Extract the [X, Y] coordinate from the center of the cell holding the provided text.  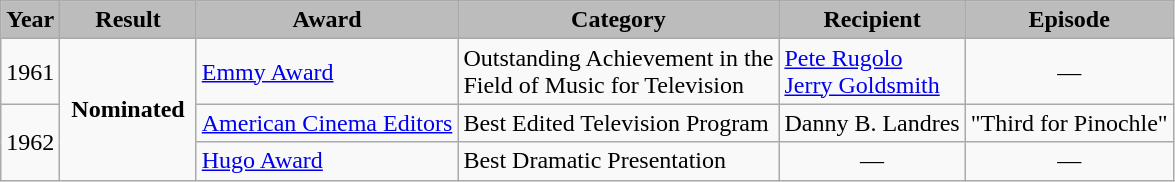
Year [30, 20]
Result [128, 20]
Emmy Award [327, 72]
Best Edited Television Program [618, 123]
American Cinema Editors [327, 123]
Hugo Award [327, 161]
Best Dramatic Presentation [618, 161]
Award [327, 20]
Category [618, 20]
Pete RugoloJerry Goldsmith [872, 72]
"Third for Pinochle" [1069, 123]
Episode [1069, 20]
Outstanding Achievement in theField of Music for Television [618, 72]
1961 [30, 72]
1962 [30, 142]
Danny B. Landres [872, 123]
Nominated [128, 110]
Recipient [872, 20]
